Detect which cell encompasses the target text, then output its [x, y] center coordinate. 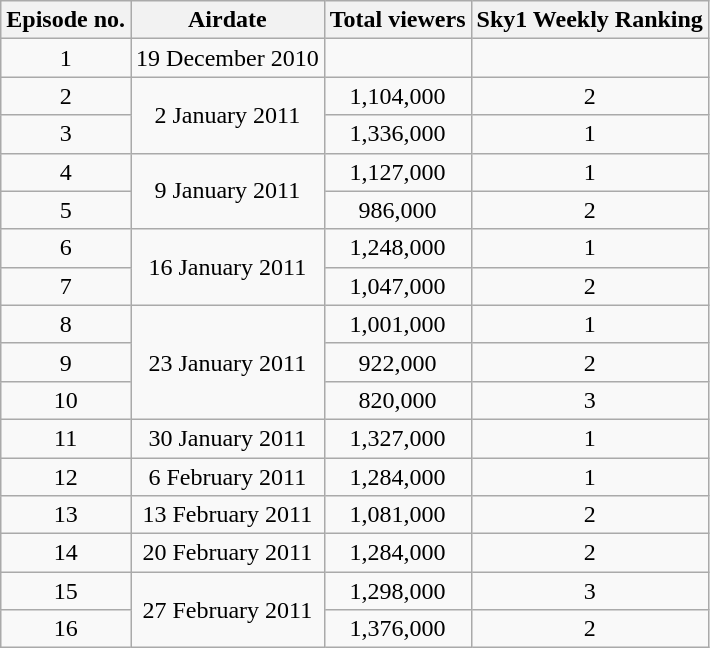
13 February 2011 [228, 515]
1,327,000 [398, 438]
16 January 2011 [228, 267]
1,298,000 [398, 591]
10 [66, 400]
6 [66, 248]
12 [66, 477]
1,127,000 [398, 172]
1,336,000 [398, 134]
Episode no. [66, 20]
9 [66, 362]
13 [66, 515]
7 [66, 286]
30 January 2011 [228, 438]
15 [66, 591]
11 [66, 438]
820,000 [398, 400]
1,376,000 [398, 629]
5 [66, 210]
20 February 2011 [228, 553]
8 [66, 324]
922,000 [398, 362]
16 [66, 629]
23 January 2011 [228, 362]
9 January 2011 [228, 191]
1,248,000 [398, 248]
Total viewers [398, 20]
27 February 2011 [228, 610]
6 February 2011 [228, 477]
19 December 2010 [228, 58]
986,000 [398, 210]
1,104,000 [398, 96]
1,047,000 [398, 286]
1,001,000 [398, 324]
1,081,000 [398, 515]
Sky1 Weekly Ranking [590, 20]
14 [66, 553]
2 January 2011 [228, 115]
Airdate [228, 20]
4 [66, 172]
